Locate the cell with the specified text and output its [X, Y] center coordinate. 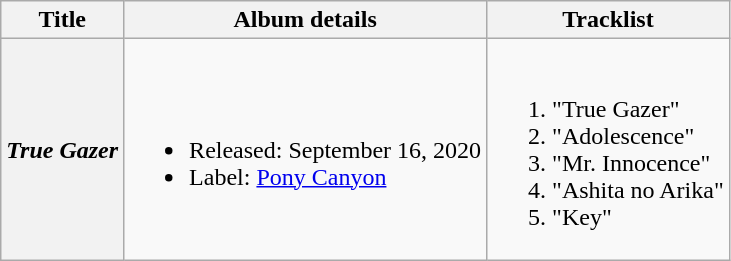
"True Gazer""Adolescence""Mr. Innocence""Ashita no Arika""Key" [608, 150]
Tracklist [608, 20]
Title [62, 20]
True Gazer [62, 150]
Album details [306, 20]
Released: September 16, 2020Label: Pony Canyon [306, 150]
